Search for the cell housing the specified text and yield its (x, y) center coordinate. 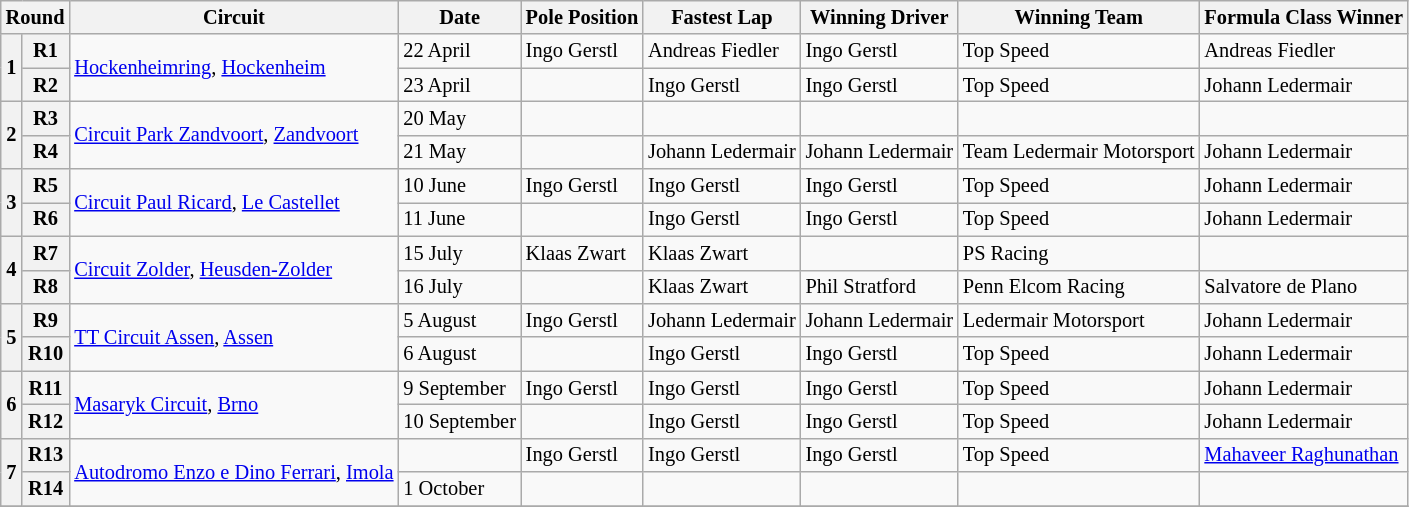
Mahaveer Raghunathan (1304, 455)
R5 (46, 186)
PS Racing (1079, 253)
Circuit Park Zandvoort, Zandvoort (234, 134)
5 August (459, 320)
R7 (46, 253)
6 (12, 404)
Winning Driver (880, 17)
Salvatore de Plano (1304, 287)
7 (12, 472)
R10 (46, 354)
Ledermair Motorsport (1079, 320)
Winning Team (1079, 17)
20 May (459, 118)
R2 (46, 85)
1 (12, 68)
5 (12, 336)
Formula Class Winner (1304, 17)
22 April (459, 51)
Masaryk Circuit, Brno (234, 404)
2 (12, 134)
Circuit (234, 17)
Circuit Zolder, Heusden-Zolder (234, 270)
15 July (459, 253)
23 April (459, 85)
16 July (459, 287)
9 September (459, 388)
1 October (459, 489)
R12 (46, 421)
21 May (459, 152)
Date (459, 17)
Round (36, 17)
R6 (46, 219)
Pole Position (582, 17)
R4 (46, 152)
R8 (46, 287)
R9 (46, 320)
TT Circuit Assen, Assen (234, 336)
Circuit Paul Ricard, Le Castellet (234, 202)
4 (12, 270)
10 June (459, 186)
6 August (459, 354)
R13 (46, 455)
10 September (459, 421)
Hockenheimring, Hockenheim (234, 68)
R1 (46, 51)
Phil Stratford (880, 287)
Team Ledermair Motorsport (1079, 152)
Penn Elcom Racing (1079, 287)
R3 (46, 118)
3 (12, 202)
Autodromo Enzo e Dino Ferrari, Imola (234, 472)
Fastest Lap (722, 17)
R14 (46, 489)
11 June (459, 219)
R11 (46, 388)
